Output the (X, Y) coordinate of the center of the cell containing the given text.  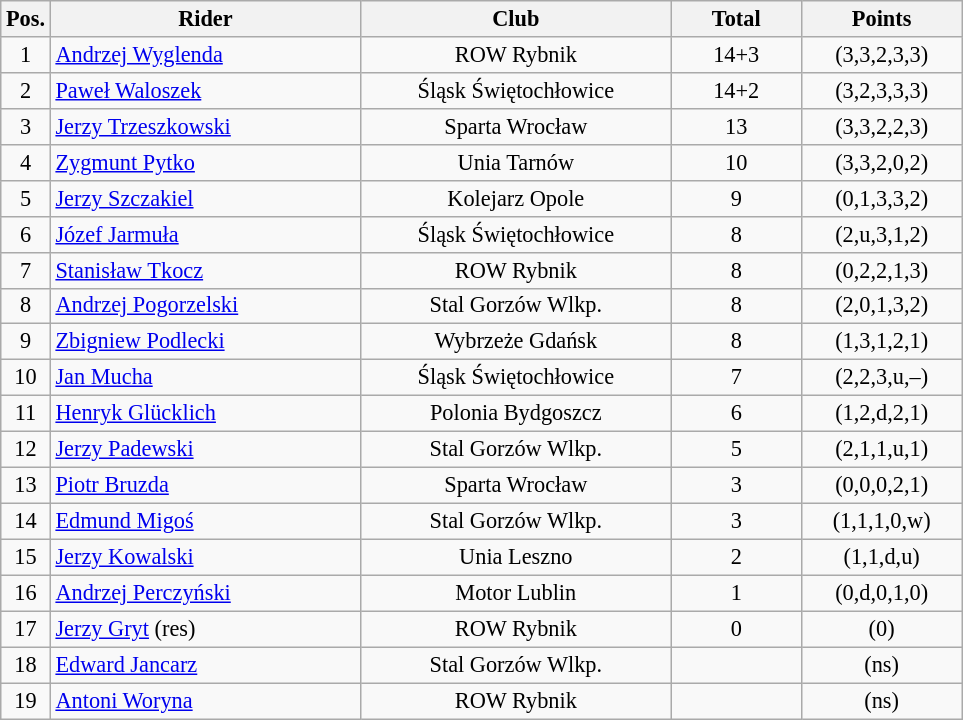
Zygmunt Pytko (205, 162)
Andrzej Wyglenda (205, 55)
Wybrzeże Gdańsk (516, 342)
4 (26, 162)
(3,3,2,3,3) (881, 55)
Kolejarz Opole (516, 198)
Jerzy Szczakiel (205, 198)
(0,0,0,2,1) (881, 485)
18 (26, 665)
19 (26, 701)
Jerzy Trzeszkowski (205, 126)
14 (26, 521)
(1,1,1,0,w) (881, 521)
(2,u,3,1,2) (881, 234)
Piotr Bruzda (205, 485)
Pos. (26, 19)
Jerzy Padewski (205, 450)
(2,2,3,u,–) (881, 378)
11 (26, 414)
12 (26, 450)
(2,1,1,u,1) (881, 450)
(1,1,d,u) (881, 557)
Andrzej Pogorzelski (205, 306)
(0,2,2,1,3) (881, 270)
Henryk Glücklich (205, 414)
Józef Jarmuła (205, 234)
Club (516, 19)
Polonia Bydgoszcz (516, 414)
16 (26, 593)
(3,2,3,3,3) (881, 90)
(1,2,d,2,1) (881, 414)
Andrzej Perczyński (205, 593)
Antoni Woryna (205, 701)
Rider (205, 19)
Points (881, 19)
14+3 (736, 55)
Unia Tarnów (516, 162)
Total (736, 19)
Jan Mucha (205, 378)
(0,1,3,3,2) (881, 198)
(0,d,0,1,0) (881, 593)
Edmund Migoś (205, 521)
(2,0,1,3,2) (881, 306)
Paweł Waloszek (205, 90)
Zbigniew Podlecki (205, 342)
(1,3,1,2,1) (881, 342)
Motor Lublin (516, 593)
Edward Jancarz (205, 665)
(3,3,2,0,2) (881, 162)
Jerzy Gryt (res) (205, 629)
Stanisław Tkocz (205, 270)
(0) (881, 629)
Unia Leszno (516, 557)
17 (26, 629)
Jerzy Kowalski (205, 557)
14+2 (736, 90)
15 (26, 557)
(3,3,2,2,3) (881, 126)
0 (736, 629)
